Provide the [X, Y] coordinate of the cell's center where the given text is located.  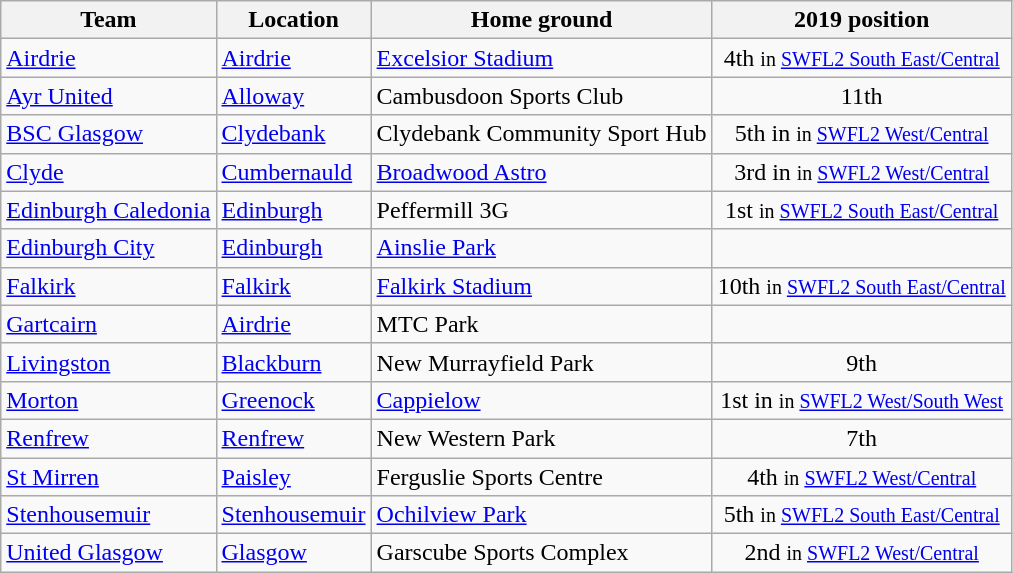
Home ground [542, 20]
7th [862, 438]
MTC Park [542, 324]
Greenock [294, 400]
BSC Glasgow [108, 134]
Garscube Sports Complex [542, 553]
10th in SWFL2 South East/Central [862, 286]
Team [108, 20]
Cambusdoon Sports Club [542, 96]
3rd in in SWFL2 West/Central [862, 172]
1st in SWFL2 South East/Central [862, 210]
Glasgow [294, 553]
Clydebank [294, 134]
United Glasgow [108, 553]
New Murrayfield Park [542, 362]
Paisley [294, 477]
New Western Park [542, 438]
2019 position [862, 20]
Edinburgh Caledonia [108, 210]
Cumbernauld [294, 172]
St Mirren [108, 477]
5th in in SWFL2 West/Central [862, 134]
Livingston [108, 362]
Gartcairn [108, 324]
5th in SWFL2 South East/Central [862, 515]
Alloway [294, 96]
Blackburn [294, 362]
Falkirk Stadium [542, 286]
Clydebank Community Sport Hub [542, 134]
4th in SWFL2 South East/Central [862, 58]
9th [862, 362]
Ainslie Park [542, 248]
Clyde [108, 172]
Cappielow [542, 400]
Edinburgh City [108, 248]
Broadwood Astro [542, 172]
Excelsior Stadium [542, 58]
Location [294, 20]
Peffermill 3G [542, 210]
4th in SWFL2 West/Central [862, 477]
1st in in SWFL2 West/South West [862, 400]
Ochilview Park [542, 515]
Morton [108, 400]
Ayr United [108, 96]
11th [862, 96]
2nd in SWFL2 West/Central [862, 553]
Ferguslie Sports Centre [542, 477]
